Provide the [X, Y] coordinate of the cell's center where the given text is located.  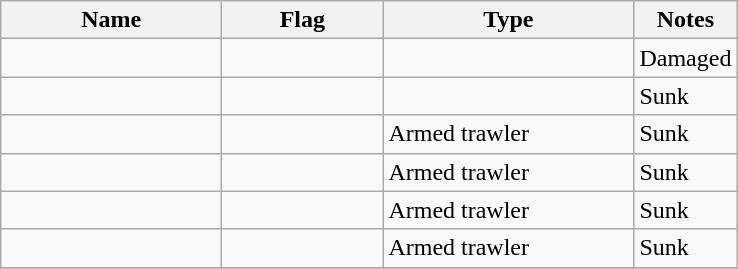
Flag [302, 20]
Notes [686, 20]
Type [508, 20]
Name [112, 20]
Damaged [686, 58]
